Scan for the cell matching the given text and deliver its [X, Y] coordinate at center. 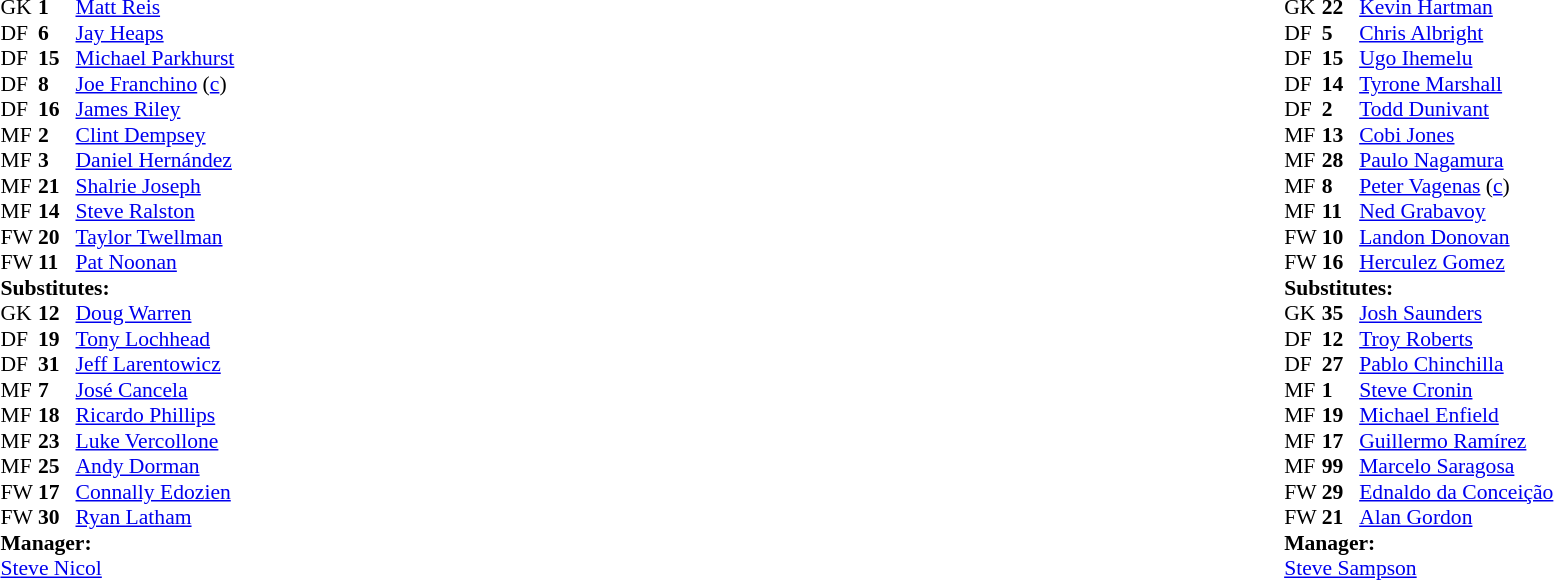
25 [57, 467]
Steve Ralston [156, 211]
23 [57, 441]
Marcelo Saragosa [1456, 467]
Herculez Gomez [1456, 263]
10 [1341, 237]
Troy Roberts [1456, 339]
Tyrone Marshall [1456, 84]
Shalrie Joseph [156, 186]
Daniel Hernández [156, 161]
José Cancela [156, 390]
Cobi Jones [1456, 135]
30 [57, 517]
Connally Edozien [156, 492]
Ned Grabavoy [1456, 211]
Jeff Larentowicz [156, 365]
20 [57, 237]
Alan Gordon [1456, 517]
18 [57, 415]
28 [1341, 161]
1 [1341, 390]
Guillermo Ramírez [1456, 441]
Doug Warren [156, 313]
Andy Dorman [156, 467]
Michael Parkhurst [156, 59]
Luke Vercollone [156, 441]
Michael Enfield [1456, 415]
6 [57, 33]
Ednaldo da Conceição [1456, 492]
31 [57, 365]
Chris Albright [1456, 33]
Todd Dunivant [1456, 109]
7 [57, 390]
Ricardo Phillips [156, 415]
Ugo Ihemelu [1456, 59]
29 [1341, 492]
13 [1341, 135]
Landon Donovan [1456, 237]
Clint Dempsey [156, 135]
99 [1341, 467]
Tony Lochhead [156, 339]
27 [1341, 365]
35 [1341, 313]
Pablo Chinchilla [1456, 365]
Joe Franchino (c) [156, 84]
Josh Saunders [1456, 313]
Paulo Nagamura [1456, 161]
Steve Cronin [1456, 390]
Jay Heaps [156, 33]
Peter Vagenas (c) [1456, 186]
3 [57, 161]
5 [1341, 33]
Taylor Twellman [156, 237]
Ryan Latham [156, 517]
James Riley [156, 109]
Pat Noonan [156, 263]
